For the text-containing cell, return its midpoint in (x, y) coordinate format. 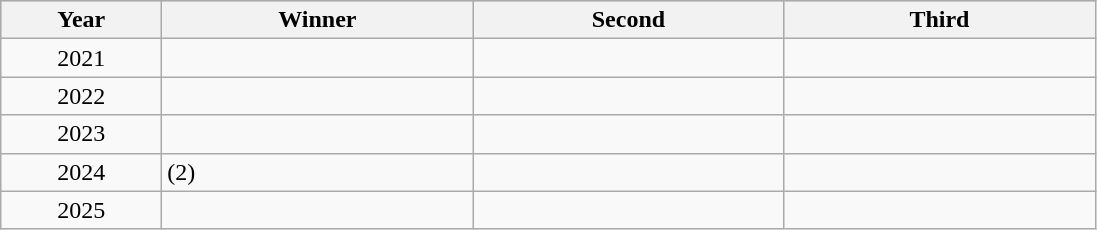
2021 (82, 58)
2023 (82, 134)
Year (82, 20)
Winner (318, 20)
2024 (82, 172)
2022 (82, 96)
2025 (82, 210)
Second (628, 20)
(2) (318, 172)
Third (940, 20)
